Find where the given text appears and provide that cell's center as [X, Y] coordinate. 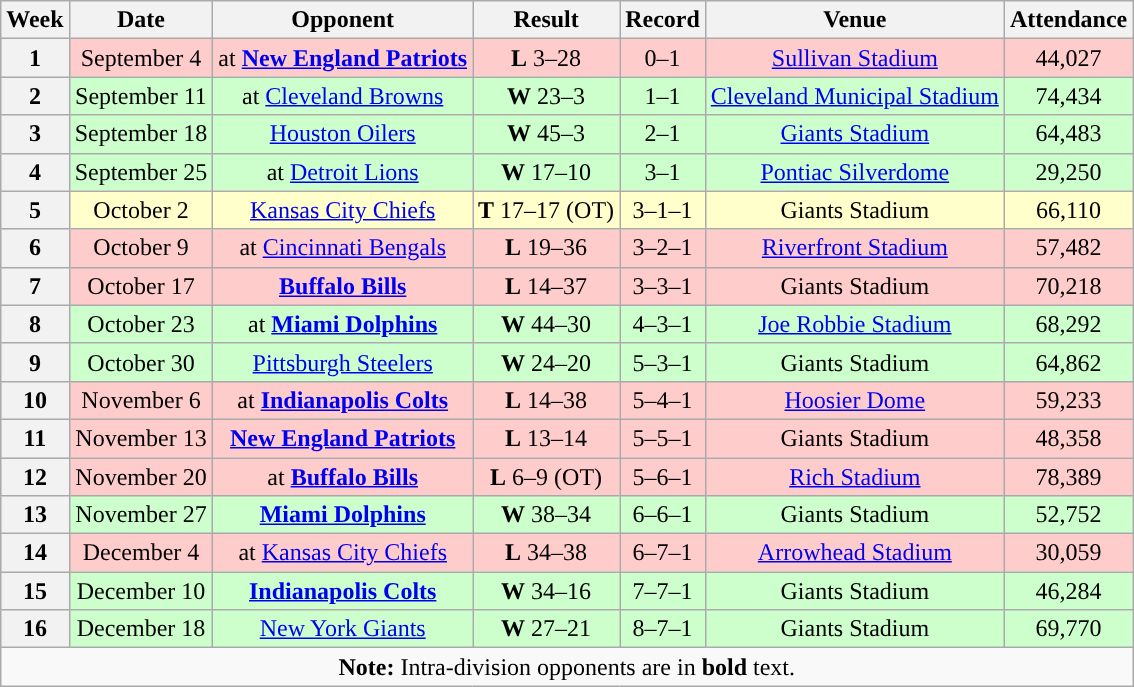
at Buffalo Bills [343, 477]
W 27–21 [546, 629]
Miami Dolphins [343, 515]
12 [35, 477]
L 14–38 [546, 400]
W 23–3 [546, 96]
Buffalo Bills [343, 286]
Opponent [343, 20]
5–4–1 [663, 400]
Pontiac Silverdome [854, 172]
December 18 [141, 629]
L 3–28 [546, 58]
Note: Intra-division opponents are in bold text. [567, 667]
13 [35, 515]
New York Giants [343, 629]
October 30 [141, 362]
Sullivan Stadium [854, 58]
15 [35, 591]
Riverfront Stadium [854, 248]
October 23 [141, 324]
November 20 [141, 477]
Kansas City Chiefs [343, 210]
at Indianapolis Colts [343, 400]
W 44–30 [546, 324]
3–1–1 [663, 210]
9 [35, 362]
69,770 [1068, 629]
14 [35, 553]
Attendance [1068, 20]
2 [35, 96]
Result [546, 20]
5–6–1 [663, 477]
6–6–1 [663, 515]
Date [141, 20]
Houston Oilers [343, 134]
October 17 [141, 286]
Pittsburgh Steelers [343, 362]
W 38–34 [546, 515]
Indianapolis Colts [343, 591]
L 13–14 [546, 438]
New England Patriots [343, 438]
5 [35, 210]
L 6–9 (OT) [546, 477]
8 [35, 324]
64,483 [1068, 134]
74,434 [1068, 96]
59,233 [1068, 400]
3–3–1 [663, 286]
30,059 [1068, 553]
at Cincinnati Bengals [343, 248]
3–2–1 [663, 248]
Rich Stadium [854, 477]
8–7–1 [663, 629]
November 13 [141, 438]
December 10 [141, 591]
52,752 [1068, 515]
2–1 [663, 134]
Week [35, 20]
48,358 [1068, 438]
Cleveland Municipal Stadium [854, 96]
L 34–38 [546, 553]
68,292 [1068, 324]
46,284 [1068, 591]
11 [35, 438]
W 24–20 [546, 362]
10 [35, 400]
W 17–10 [546, 172]
16 [35, 629]
70,218 [1068, 286]
1 [35, 58]
5–5–1 [663, 438]
W 34–16 [546, 591]
7–7–1 [663, 591]
September 25 [141, 172]
Joe Robbie Stadium [854, 324]
W 45–3 [546, 134]
October 9 [141, 248]
6–7–1 [663, 553]
September 11 [141, 96]
November 27 [141, 515]
4–3–1 [663, 324]
October 2 [141, 210]
L 14–37 [546, 286]
Record [663, 20]
September 4 [141, 58]
at Miami Dolphins [343, 324]
5–3–1 [663, 362]
57,482 [1068, 248]
3–1 [663, 172]
6 [35, 248]
64,862 [1068, 362]
Venue [854, 20]
44,027 [1068, 58]
L 19–36 [546, 248]
78,389 [1068, 477]
at Detroit Lions [343, 172]
T 17–17 (OT) [546, 210]
29,250 [1068, 172]
at Kansas City Chiefs [343, 553]
3 [35, 134]
7 [35, 286]
December 4 [141, 553]
0–1 [663, 58]
November 6 [141, 400]
66,110 [1068, 210]
4 [35, 172]
1–1 [663, 96]
at Cleveland Browns [343, 96]
Hoosier Dome [854, 400]
at New England Patriots [343, 58]
September 18 [141, 134]
Arrowhead Stadium [854, 553]
